Detect which cell encompasses the target text, then output its (X, Y) center coordinate. 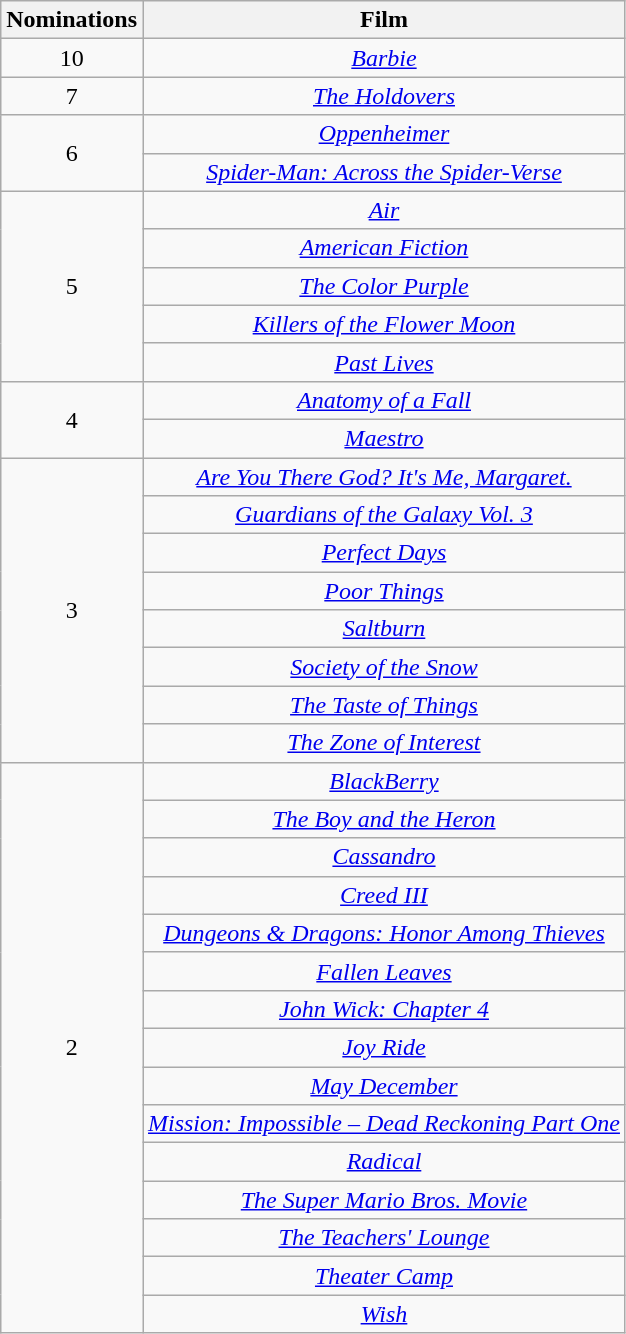
American Fiction (384, 248)
Film (384, 20)
10 (72, 58)
3 (72, 610)
7 (72, 96)
Perfect Days (384, 553)
The Taste of Things (384, 705)
The Boy and the Heron (384, 819)
The Color Purple (384, 286)
Spider-Man: Across the Spider-Verse (384, 172)
Saltburn (384, 629)
The Teachers' Lounge (384, 1238)
Theater Camp (384, 1276)
Society of the Snow (384, 667)
Joy Ride (384, 1047)
Cassandro (384, 857)
The Holdovers (384, 96)
5 (72, 286)
Mission: Impossible – Dead Reckoning Part One (384, 1124)
6 (72, 153)
4 (72, 419)
Killers of the Flower Moon (384, 324)
Wish (384, 1314)
Maestro (384, 438)
The Zone of Interest (384, 743)
Creed III (384, 895)
May December (384, 1085)
2 (72, 1048)
Oppenheimer (384, 134)
Air (384, 210)
Fallen Leaves (384, 971)
BlackBerry (384, 781)
Radical (384, 1162)
Dungeons & Dragons: Honor Among Thieves (384, 933)
Barbie (384, 58)
Guardians of the Galaxy Vol. 3 (384, 515)
Past Lives (384, 362)
The Super Mario Bros. Movie (384, 1200)
Anatomy of a Fall (384, 400)
Nominations (72, 20)
John Wick: Chapter 4 (384, 1009)
Are You There God? It's Me, Margaret. (384, 477)
Poor Things (384, 591)
